Find where the given text appears and provide that cell's center as (X, Y) coordinate. 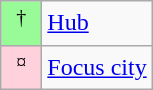
Hub (97, 24)
Focus city (97, 68)
¤ (22, 68)
† (22, 24)
